Extract the [x, y] coordinate from the center of the cell holding the provided text.  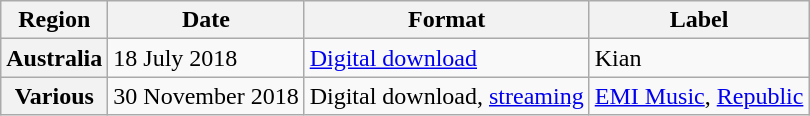
Label [699, 20]
18 July 2018 [206, 58]
EMI Music, Republic [699, 96]
Kian [699, 58]
Various [54, 96]
Digital download [446, 58]
Date [206, 20]
Region [54, 20]
30 November 2018 [206, 96]
Australia [54, 58]
Digital download, streaming [446, 96]
Format [446, 20]
